Detect which cell encompasses the target text, then output its (x, y) center coordinate. 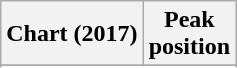
Chart (2017) (72, 34)
Peak position (189, 34)
